Identify which cell holds the provided text, then report its (x, y) central coordinate. 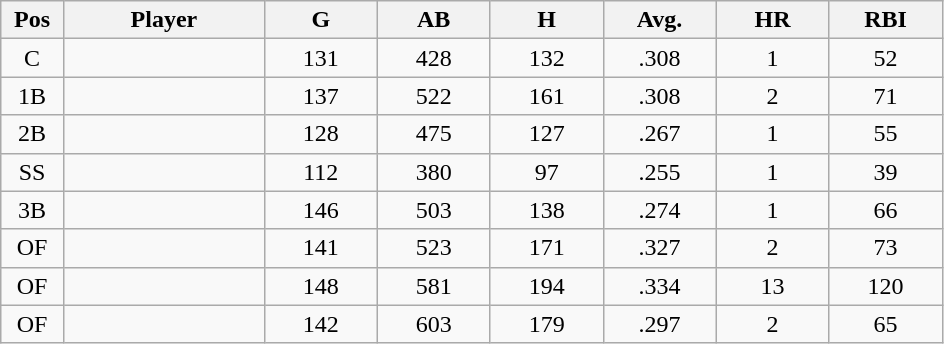
428 (434, 58)
C (32, 58)
71 (886, 96)
171 (546, 248)
179 (546, 324)
97 (546, 172)
380 (434, 172)
1B (32, 96)
.274 (660, 210)
475 (434, 134)
13 (772, 286)
2B (32, 134)
120 (886, 286)
137 (320, 96)
161 (546, 96)
127 (546, 134)
194 (546, 286)
HR (772, 20)
.267 (660, 134)
132 (546, 58)
131 (320, 58)
.327 (660, 248)
581 (434, 286)
.334 (660, 286)
138 (546, 210)
148 (320, 286)
523 (434, 248)
G (320, 20)
603 (434, 324)
H (546, 20)
.297 (660, 324)
.255 (660, 172)
RBI (886, 20)
65 (886, 324)
AB (434, 20)
522 (434, 96)
112 (320, 172)
52 (886, 58)
39 (886, 172)
Avg. (660, 20)
55 (886, 134)
146 (320, 210)
142 (320, 324)
503 (434, 210)
3B (32, 210)
SS (32, 172)
66 (886, 210)
141 (320, 248)
128 (320, 134)
Player (164, 20)
Pos (32, 20)
73 (886, 248)
